Detect which cell encompasses the target text, then output its (x, y) center coordinate. 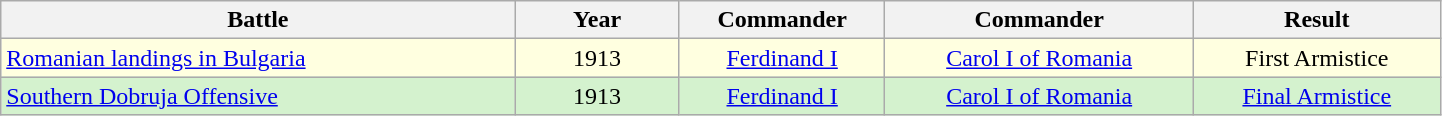
Romanian landings in Bulgaria (258, 58)
Result (1316, 20)
Battle (258, 20)
First Armistice (1316, 58)
Year (597, 20)
Final Armistice (1316, 96)
Southern Dobruja Offensive (258, 96)
